Detect which cell encompasses the target text, then output its [X, Y] center coordinate. 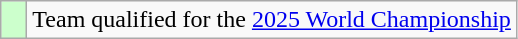
Team qualified for the 2025 World Championship [272, 20]
